Provide the (x, y) coordinate of the cell's center where the given text is located.  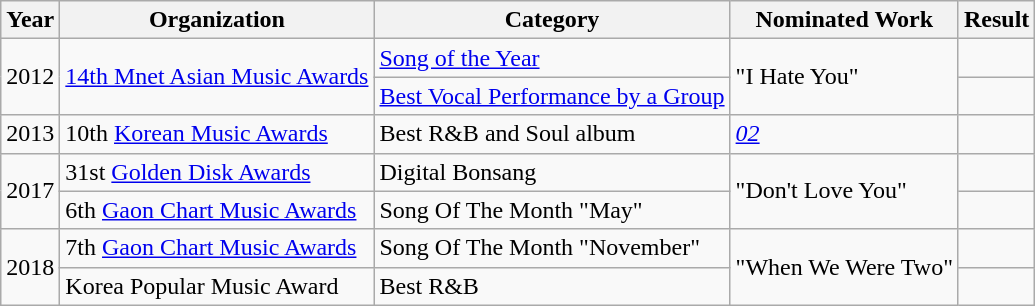
Best Vocal Performance by a Group (552, 96)
Best R&B (552, 286)
2012 (30, 77)
Song of the Year (552, 58)
"Don't Love You" (844, 191)
Result (996, 20)
Song Of The Month "May" (552, 210)
14th Mnet Asian Music Awards (217, 77)
2013 (30, 134)
Song Of The Month "November" (552, 248)
Category (552, 20)
"I Hate You" (844, 77)
10th Korean Music Awards (217, 134)
Year (30, 20)
2017 (30, 191)
2018 (30, 267)
Korea Popular Music Award (217, 286)
02 (844, 134)
Digital Bonsang (552, 172)
Nominated Work (844, 20)
"When We Were Two" (844, 267)
Best R&B and Soul album (552, 134)
7th Gaon Chart Music Awards (217, 248)
Organization (217, 20)
31st Golden Disk Awards (217, 172)
6th Gaon Chart Music Awards (217, 210)
